Scan for the cell matching the given text and deliver its (x, y) coordinate at center. 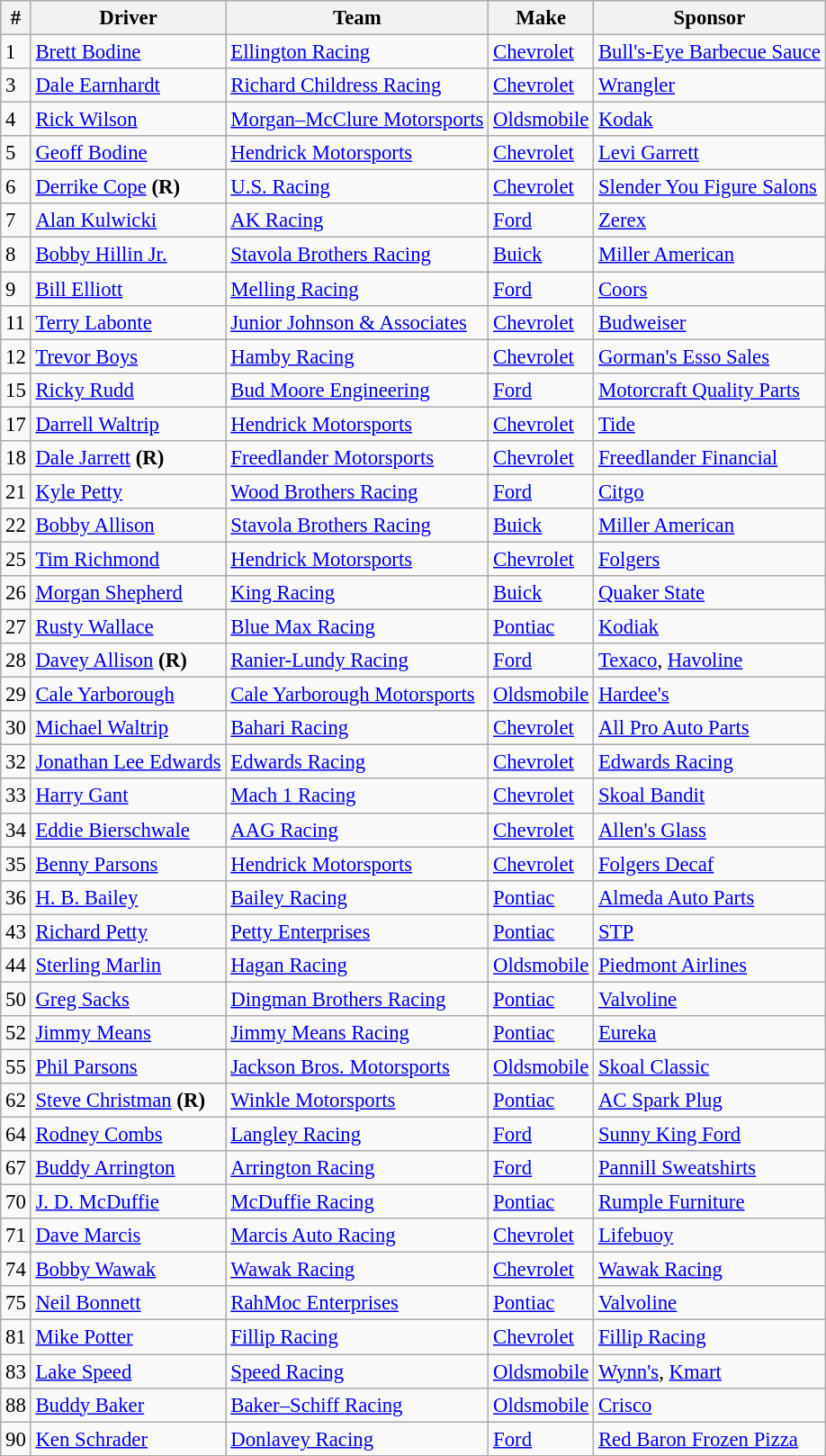
6 (16, 187)
Mike Potter (128, 1337)
Sponsor (710, 18)
4 (16, 120)
Almeda Auto Parts (710, 897)
Winkle Motorsports (357, 1101)
Hamby Racing (357, 356)
Ranier-Lundy Racing (357, 661)
Ken Schrader (128, 1439)
67 (16, 1168)
Kodak (710, 120)
Eddie Bierschwale (128, 830)
Skoal Bandit (710, 796)
Quaker State (710, 593)
50 (16, 999)
11 (16, 322)
Baker–Schiff Racing (357, 1405)
Michael Waltrip (128, 728)
Buddy Baker (128, 1405)
Brett Bodine (128, 52)
Bailey Racing (357, 897)
36 (16, 897)
Team (357, 18)
Langley Racing (357, 1135)
81 (16, 1337)
Make (542, 18)
Skoal Classic (710, 1066)
Cale Yarborough (128, 695)
21 (16, 491)
55 (16, 1066)
25 (16, 559)
Jimmy Means (128, 1033)
Folgers (710, 559)
18 (16, 458)
9 (16, 289)
44 (16, 966)
32 (16, 762)
Wrangler (710, 85)
Darrell Waltrip (128, 424)
Blue Max Racing (357, 627)
70 (16, 1202)
Ricky Rudd (128, 390)
STP (710, 931)
Jackson Bros. Motorsports (357, 1066)
AAG Racing (357, 830)
H. B. Bailey (128, 897)
88 (16, 1405)
83 (16, 1371)
Buddy Arrington (128, 1168)
Davey Allison (R) (128, 661)
AC Spark Plug (710, 1101)
Bill Elliott (128, 289)
McDuffie Racing (357, 1202)
Allen's Glass (710, 830)
Richard Petty (128, 931)
62 (16, 1101)
22 (16, 526)
34 (16, 830)
Hardee's (710, 695)
All Pro Auto Parts (710, 728)
Trevor Boys (128, 356)
Dave Marcis (128, 1236)
Arrington Racing (357, 1168)
King Racing (357, 593)
Alan Kulwicki (128, 220)
Speed Racing (357, 1371)
Rusty Wallace (128, 627)
71 (16, 1236)
Slender You Figure Salons (710, 187)
64 (16, 1135)
Zerex (710, 220)
27 (16, 627)
5 (16, 153)
Dale Jarrett (R) (128, 458)
Citgo (710, 491)
Kodiak (710, 627)
Bud Moore Engineering (357, 390)
# (16, 18)
Jimmy Means Racing (357, 1033)
Marcis Auto Racing (357, 1236)
Cale Yarborough Motorsports (357, 695)
1 (16, 52)
75 (16, 1304)
Rick Wilson (128, 120)
Geoff Bodine (128, 153)
Levi Garrett (710, 153)
Red Baron Frozen Pizza (710, 1439)
Budweiser (710, 322)
Dingman Brothers Racing (357, 999)
Lake Speed (128, 1371)
Eureka (710, 1033)
Benny Parsons (128, 864)
Wynn's, Kmart (710, 1371)
Gorman's Esso Sales (710, 356)
33 (16, 796)
12 (16, 356)
Junior Johnson & Associates (357, 322)
RahMoc Enterprises (357, 1304)
Rodney Combs (128, 1135)
Freedlander Motorsports (357, 458)
Bull's-Eye Barbecue Sauce (710, 52)
90 (16, 1439)
J. D. McDuffie (128, 1202)
Bobby Wawak (128, 1270)
Tide (710, 424)
Derrike Cope (R) (128, 187)
Morgan Shepherd (128, 593)
43 (16, 931)
74 (16, 1270)
Bobby Allison (128, 526)
Petty Enterprises (357, 931)
Lifebuoy (710, 1236)
Phil Parsons (128, 1066)
Folgers Decaf (710, 864)
Bobby Hillin Jr. (128, 255)
Melling Racing (357, 289)
Hagan Racing (357, 966)
15 (16, 390)
Freedlander Financial (710, 458)
Morgan–McClure Motorsports (357, 120)
8 (16, 255)
Crisco (710, 1405)
3 (16, 85)
Texaco, Havoline (710, 661)
Piedmont Airlines (710, 966)
Dale Earnhardt (128, 85)
Steve Christman (R) (128, 1101)
Neil Bonnett (128, 1304)
Pannill Sweatshirts (710, 1168)
Richard Childress Racing (357, 85)
29 (16, 695)
Kyle Petty (128, 491)
Motorcraft Quality Parts (710, 390)
Driver (128, 18)
Sterling Marlin (128, 966)
Donlavey Racing (357, 1439)
Bahari Racing (357, 728)
Terry Labonte (128, 322)
35 (16, 864)
Coors (710, 289)
17 (16, 424)
7 (16, 220)
Mach 1 Racing (357, 796)
U.S. Racing (357, 187)
Tim Richmond (128, 559)
Harry Gant (128, 796)
Jonathan Lee Edwards (128, 762)
52 (16, 1033)
Wood Brothers Racing (357, 491)
Rumple Furniture (710, 1202)
Ellington Racing (357, 52)
AK Racing (357, 220)
Sunny King Ford (710, 1135)
30 (16, 728)
26 (16, 593)
Greg Sacks (128, 999)
28 (16, 661)
